Return the [X, Y] coordinate for the center point of the cell that contains the specified text.  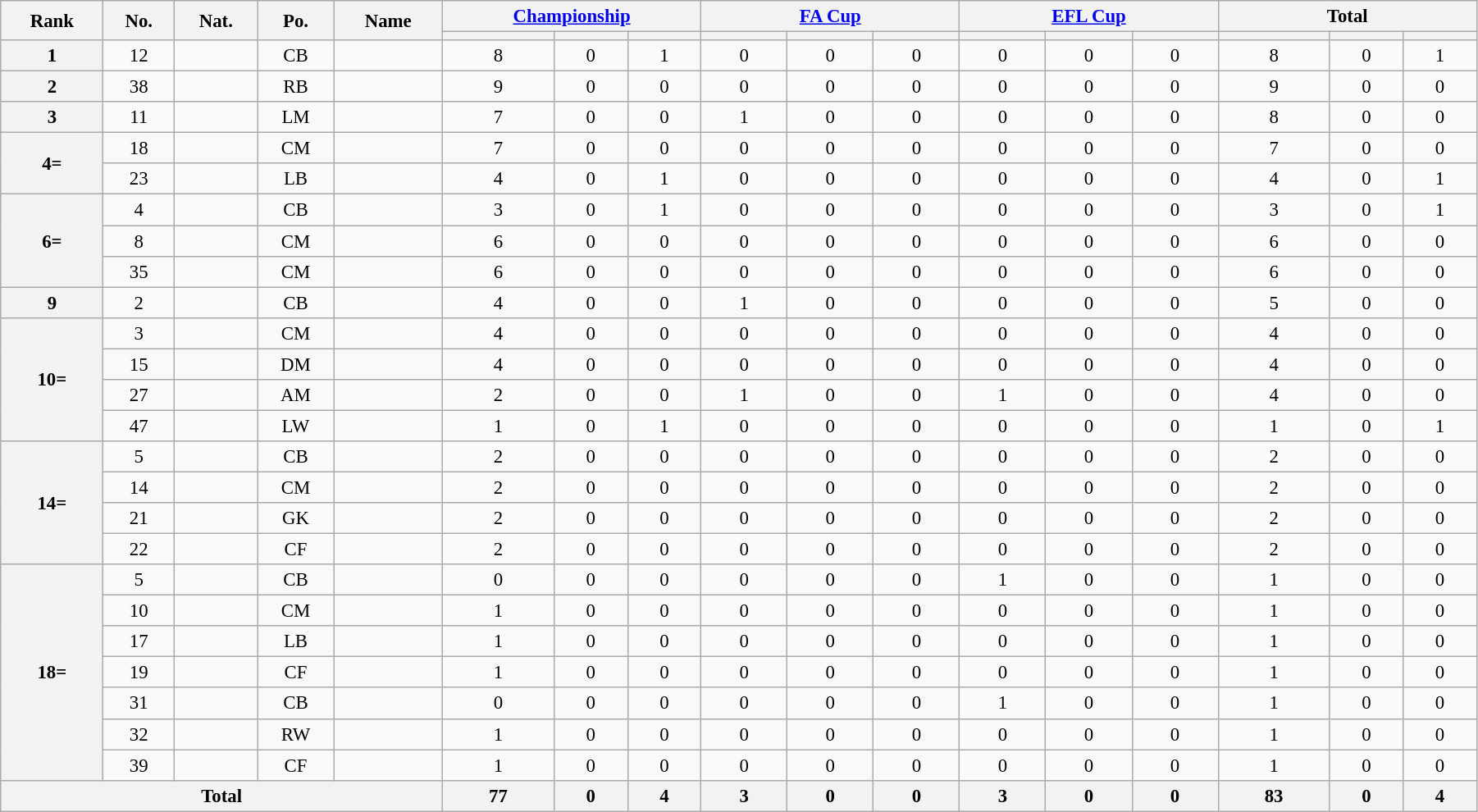
Rank [52, 21]
32 [139, 734]
15 [139, 364]
19 [139, 673]
38 [139, 87]
35 [139, 271]
4= [52, 164]
10 [139, 611]
27 [139, 395]
FA Cup [830, 16]
6= [52, 241]
RB [295, 87]
Po. [295, 21]
DM [295, 364]
14 [139, 487]
18= [52, 673]
83 [1274, 796]
RW [295, 734]
22 [139, 550]
47 [139, 426]
GK [295, 518]
11 [139, 117]
23 [139, 180]
Nat. [217, 21]
21 [139, 518]
EFL Cup [1089, 16]
No. [139, 21]
Name [389, 21]
39 [139, 765]
10= [52, 379]
17 [139, 641]
AM [295, 395]
77 [498, 796]
18 [139, 148]
LW [295, 426]
14= [52, 503]
31 [139, 704]
Championship [571, 16]
LM [295, 117]
12 [139, 56]
